Determine the (X, Y) coordinate at the center of the cell enclosing the given text.  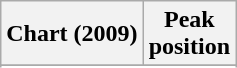
Peakposition (189, 34)
Chart (2009) (72, 34)
